Scan for the cell matching the given text and deliver its (X, Y) coordinate at center. 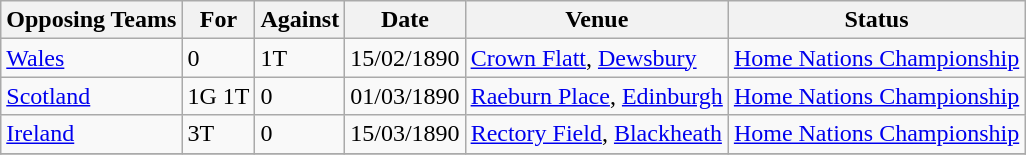
Status (876, 20)
01/03/1890 (405, 96)
Crown Flatt, Dewsbury (596, 58)
1G 1T (218, 96)
Ireland (92, 134)
Scotland (92, 96)
Rectory Field, Blackheath (596, 134)
15/02/1890 (405, 58)
Against (300, 20)
Wales (92, 58)
Opposing Teams (92, 20)
Venue (596, 20)
For (218, 20)
Raeburn Place, Edinburgh (596, 96)
1T (300, 58)
3T (218, 134)
Date (405, 20)
15/03/1890 (405, 134)
